Provide the [x, y] coordinate of the cell's center where the given text is located.  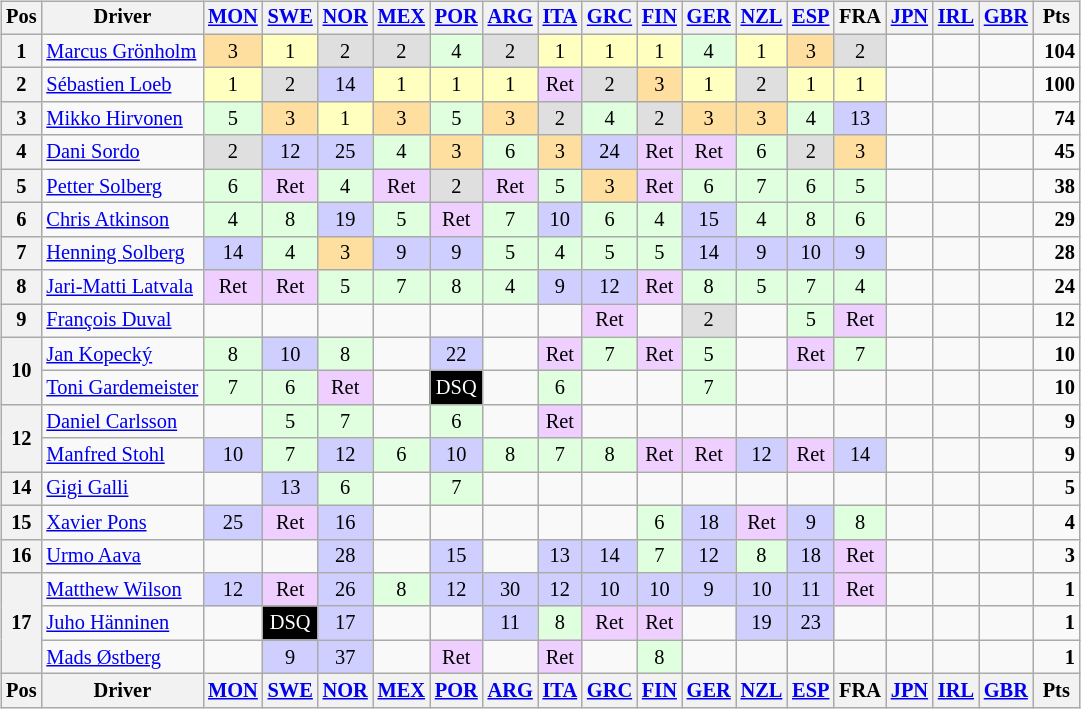
100 [1056, 85]
Xavier Pons [122, 522]
Chris Atkinson [122, 220]
74 [1056, 119]
Henning Solberg [122, 253]
22 [456, 354]
30 [510, 590]
Mads Østberg [122, 657]
29 [1056, 220]
37 [346, 657]
Toni Gardemeister [122, 388]
François Duval [122, 321]
Manfred Stohl [122, 455]
Jan Kopecký [122, 354]
Urmo Aava [122, 556]
Daniel Carlsson [122, 422]
Dani Sordo [122, 152]
104 [1056, 51]
26 [346, 590]
Juho Hänninen [122, 623]
23 [810, 623]
Gigi Galli [122, 489]
Petter Solberg [122, 186]
38 [1056, 186]
Sébastien Loeb [122, 85]
Marcus Grönholm [122, 51]
Jari-Matti Latvala [122, 287]
45 [1056, 152]
Mikko Hirvonen [122, 119]
Matthew Wilson [122, 590]
